Scan for the cell matching the given text and deliver its (X, Y) coordinate at center. 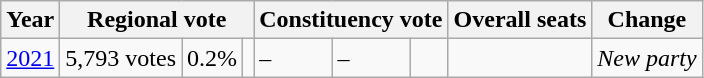
Constituency vote (351, 20)
Year (30, 20)
Overall seats (520, 20)
5,793 votes (121, 58)
Change (647, 20)
New party (647, 58)
Regional vote (157, 20)
2021 (30, 58)
0.2% (212, 58)
